Determine the (X, Y) coordinate at the center of the cell enclosing the given text.  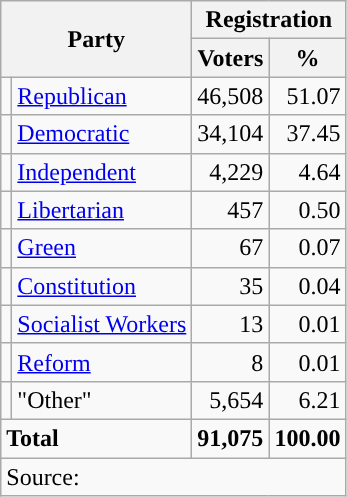
Voters (230, 58)
91,075 (230, 438)
37.45 (308, 134)
67 (230, 248)
100.00 (308, 438)
Constitution (102, 286)
Socialist Workers (102, 324)
Independent (102, 172)
0.50 (308, 210)
0.04 (308, 286)
457 (230, 210)
6.21 (308, 400)
Registration (269, 20)
51.07 (308, 96)
0.07 (308, 248)
"Other" (102, 400)
Democratic (102, 134)
4,229 (230, 172)
Party (96, 39)
Total (96, 438)
% (308, 58)
Reform (102, 362)
46,508 (230, 96)
Libertarian (102, 210)
4.64 (308, 172)
8 (230, 362)
Green (102, 248)
5,654 (230, 400)
13 (230, 324)
35 (230, 286)
Republican (102, 96)
Source: (174, 477)
34,104 (230, 134)
